Capture the cell that displays the provided text and extract its [X, Y] central coordinate. 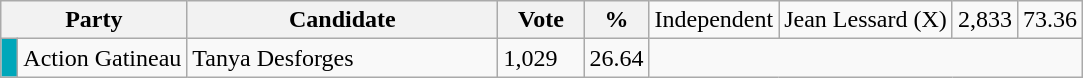
Candidate [342, 20]
Tanya Desforges [342, 58]
1,029 [541, 58]
73.36 [1050, 20]
Party [94, 20]
2,833 [984, 20]
Independent [714, 20]
26.64 [616, 58]
% [616, 20]
Jean Lessard (X) [866, 20]
Action Gatineau [102, 58]
Vote [541, 20]
